Scan for the cell matching the given text and deliver its [x, y] coordinate at center. 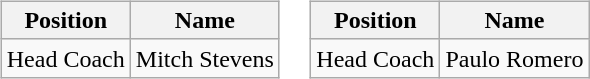
Mitch Stevens [204, 58]
Paulo Romero [514, 58]
